Pinpoint the cell where the given text exists, returning its [x, y] midpoint coordinate. 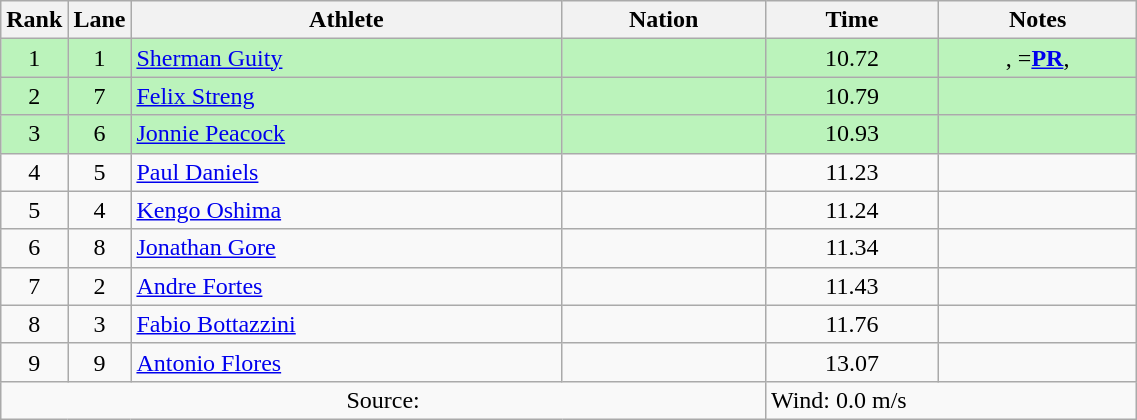
11.43 [852, 286]
Time [852, 20]
11.24 [852, 210]
Wind: 0.0 m/s [950, 400]
Andre Fortes [346, 286]
11.34 [852, 248]
Sherman Guity [346, 58]
10.93 [852, 134]
Athlete [346, 20]
Nation [664, 20]
Source: [384, 400]
11.23 [852, 172]
Lane [100, 20]
Antonio Flores [346, 362]
10.79 [852, 96]
11.76 [852, 324]
Jonnie Peacock [346, 134]
10.72 [852, 58]
13.07 [852, 362]
Rank [34, 20]
Notes [1037, 20]
Jonathan Gore [346, 248]
Kengo Oshima [346, 210]
Felix Streng [346, 96]
Paul Daniels [346, 172]
, =PR, [1037, 58]
Fabio Bottazzini [346, 324]
